Output the (X, Y) coordinate of the center of the cell containing the given text.  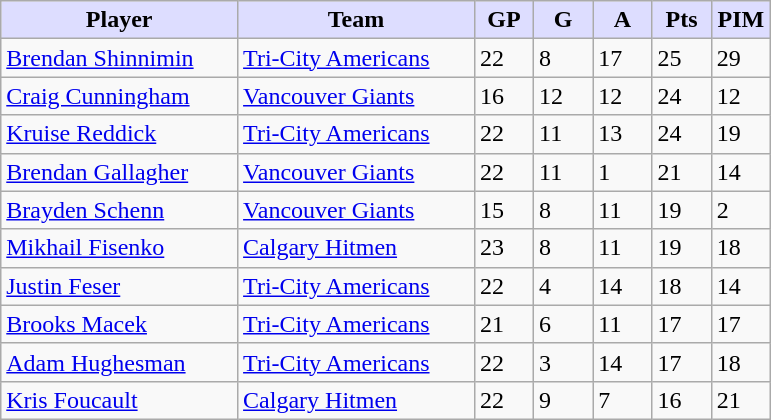
9 (564, 400)
23 (504, 248)
Kris Foucault (120, 400)
1 (622, 172)
15 (504, 210)
Pts (682, 20)
Brendan Shinnimin (120, 58)
3 (564, 362)
7 (622, 400)
13 (622, 134)
Player (120, 20)
Justin Feser (120, 286)
Mikhail Fisenko (120, 248)
4 (564, 286)
25 (682, 58)
Brendan Gallagher (120, 172)
2 (740, 210)
Brayden Schenn (120, 210)
PIM (740, 20)
A (622, 20)
Brooks Macek (120, 324)
Kruise Reddick (120, 134)
6 (564, 324)
29 (740, 58)
Team (356, 20)
Craig Cunningham (120, 96)
Adam Hughesman (120, 362)
GP (504, 20)
G (564, 20)
